Return (X, Y) of the center of cell containing provided text 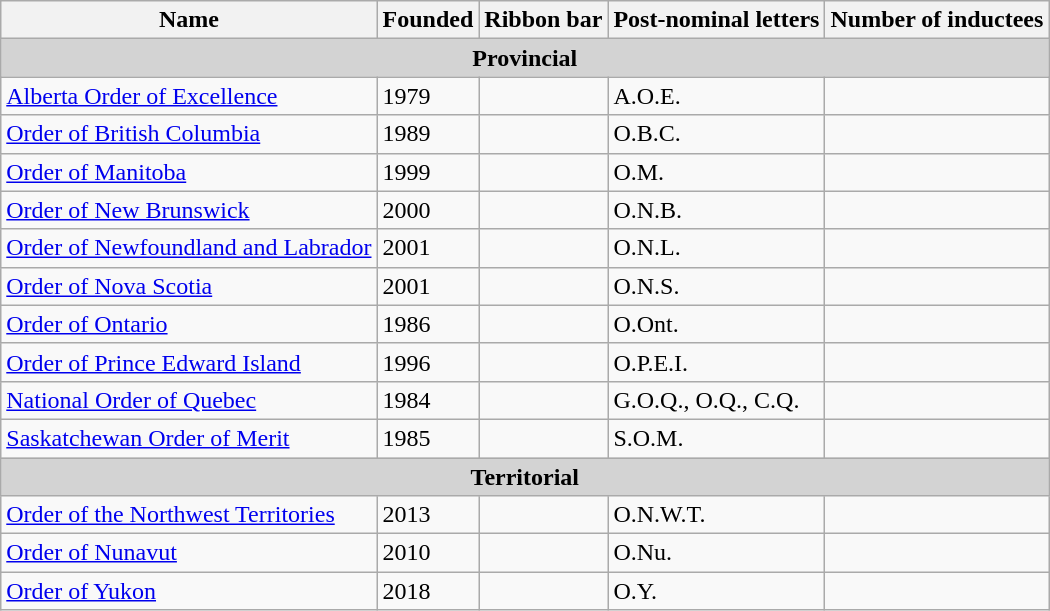
G.O.Q., O.Q., C.Q. (716, 400)
2010 (428, 553)
O.M. (716, 172)
Order of Ontario (189, 324)
Order of New Brunswick (189, 210)
Number of inductees (937, 20)
O.B.C. (716, 134)
1996 (428, 362)
Alberta Order of Excellence (189, 96)
Territorial (525, 477)
O.Ont. (716, 324)
1985 (428, 438)
O.P.E.I. (716, 362)
Order of Prince Edward Island (189, 362)
Order of Newfoundland and Labrador (189, 248)
O.N.W.T. (716, 515)
A.O.E. (716, 96)
2018 (428, 591)
O.N.L. (716, 248)
Order of the Northwest Territories (189, 515)
Post-nominal letters (716, 20)
1986 (428, 324)
Order of Nunavut (189, 553)
Saskatchewan Order of Merit (189, 438)
O.N.S. (716, 286)
O.Nu. (716, 553)
Founded (428, 20)
1979 (428, 96)
Order of Manitoba (189, 172)
1999 (428, 172)
O.N.B. (716, 210)
Provincial (525, 58)
1989 (428, 134)
S.O.M. (716, 438)
Order of Yukon (189, 591)
Order of Nova Scotia (189, 286)
Name (189, 20)
Order of British Columbia (189, 134)
2013 (428, 515)
National Order of Quebec (189, 400)
1984 (428, 400)
Ribbon bar (544, 20)
2000 (428, 210)
O.Y. (716, 591)
